Capture the cell that displays the provided text and extract its (X, Y) central coordinate. 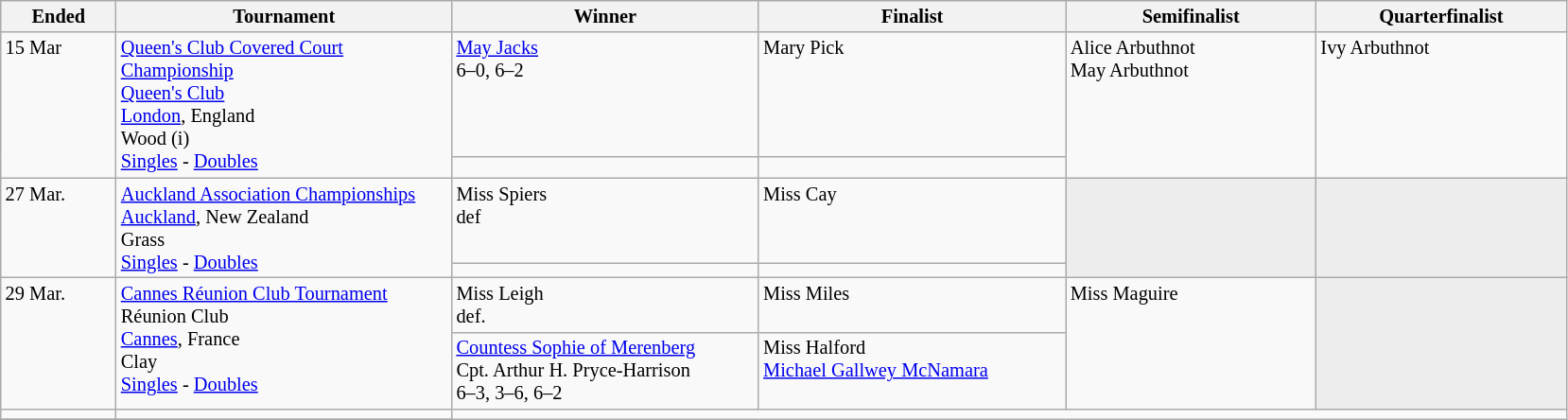
Queen's Club Covered Court ChampionshipQueen's ClubLondon, EnglandWood (i)Singles - Doubles (284, 105)
Ivy Arbuthnot (1441, 105)
Quarterfinalist (1441, 16)
Winner (605, 16)
27 Mar. (59, 228)
Countess Sophie of Merenberg Cpt. Arthur H. Pryce-Harrison6–3, 3–6, 6–2 (605, 371)
Cannes Réunion Club TournamentRéunion ClubCannes, FranceClaySingles - Doubles (284, 342)
Mary Pick (912, 95)
Miss Spiersdef (605, 220)
Miss Maguire (1192, 342)
Miss Halford Michael Gallwey McNamara (912, 371)
Ended (59, 16)
May Jacks6–0, 6–2 (605, 95)
Miss Leighdef. (605, 305)
Auckland Association ChampionshipsAuckland, New ZealandGrassSingles - Doubles (284, 228)
15 Mar (59, 105)
Alice Arbuthnot May Arbuthnot (1192, 105)
Finalist (912, 16)
29 Mar. (59, 342)
Semifinalist (1192, 16)
Miss Cay (912, 220)
Miss Miles (912, 305)
Tournament (284, 16)
